Identify which cell holds the provided text, then report its (X, Y) central coordinate. 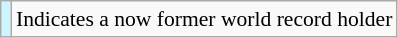
Indicates a now former world record holder (204, 19)
